Detect which cell encompasses the target text, then output its [x, y] center coordinate. 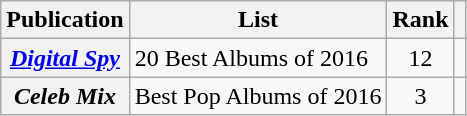
12 [420, 58]
Celeb Mix [65, 96]
Digital Spy [65, 58]
20 Best Albums of 2016 [258, 58]
Publication [65, 20]
Best Pop Albums of 2016 [258, 96]
List [258, 20]
3 [420, 96]
Rank [420, 20]
